Extract the (x, y) coordinate from the center of the cell holding the provided text.  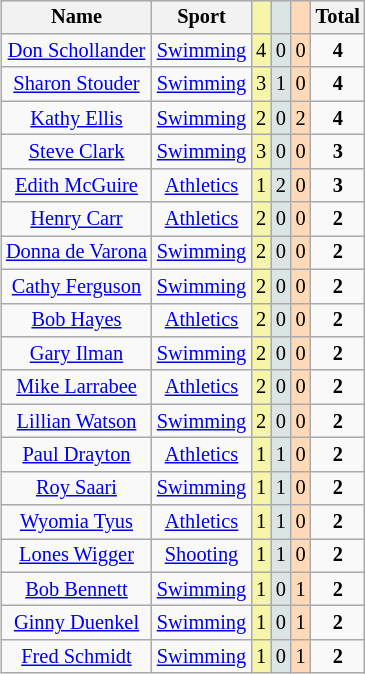
Ginny Duenkel (76, 623)
Sport (202, 17)
Bob Bennett (76, 589)
Wyomia Tyus (76, 522)
Lillian Watson (76, 421)
Mike Larrabee (76, 387)
Lones Wigger (76, 556)
Paul Drayton (76, 455)
Don Schollander (76, 51)
Roy Saari (76, 488)
Total (338, 17)
Edith McGuire (76, 185)
Cathy Ferguson (76, 286)
Bob Hayes (76, 320)
Name (76, 17)
Sharon Stouder (76, 84)
Shooting (202, 556)
Gary Ilman (76, 354)
Donna de Varona (76, 253)
Fred Schmidt (76, 657)
Henry Carr (76, 219)
Steve Clark (76, 152)
Kathy Ellis (76, 118)
